Pinpoint the cell where the given text exists, returning its (x, y) midpoint coordinate. 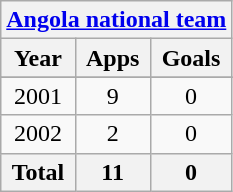
Apps (112, 58)
2001 (38, 96)
11 (112, 172)
2 (112, 134)
Angola national team (116, 20)
2002 (38, 134)
Goals (191, 58)
Year (38, 58)
9 (112, 96)
Total (38, 172)
